Output the [x, y] coordinate of the center of the cell containing the given text.  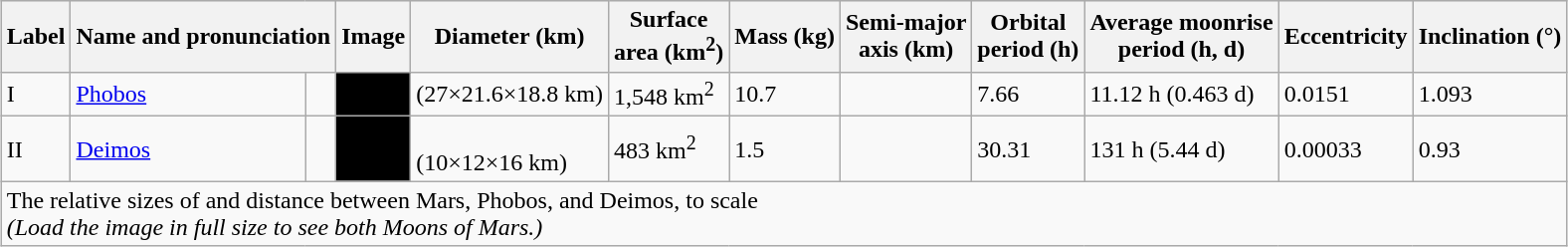
Eccentricity [1345, 37]
0.0151 [1345, 94]
Orbitalperiod (h) [1029, 37]
Deimos [188, 149]
0.00033 [1345, 149]
11.12 h (0.463 d) [1182, 94]
(10×12×16 km) [509, 149]
I [36, 94]
0.93 [1490, 149]
1,548 km2 [669, 94]
483 km2 [669, 149]
7.66 [1029, 94]
Average moonriseperiod (h, d) [1182, 37]
10.7 [785, 94]
Semi-majoraxis (km) [905, 37]
Label [36, 37]
Surfacearea (km2) [669, 37]
Inclination (°) [1490, 37]
The relative sizes of and distance between Mars, Phobos, and Deimos, to scale(Load the image in full size to see both Moons of Mars.) [784, 213]
Diameter (km) [509, 37]
131 h (5.44 d) [1182, 149]
Mass (kg) [785, 37]
(27×21.6×18.8 km) [509, 94]
Phobos [188, 94]
1.5 [785, 149]
1.093 [1490, 94]
II [36, 149]
Name and pronunciation [203, 37]
Image [374, 37]
30.31 [1029, 149]
